Determine the [X, Y] coordinate at the center of the cell enclosing the given text.  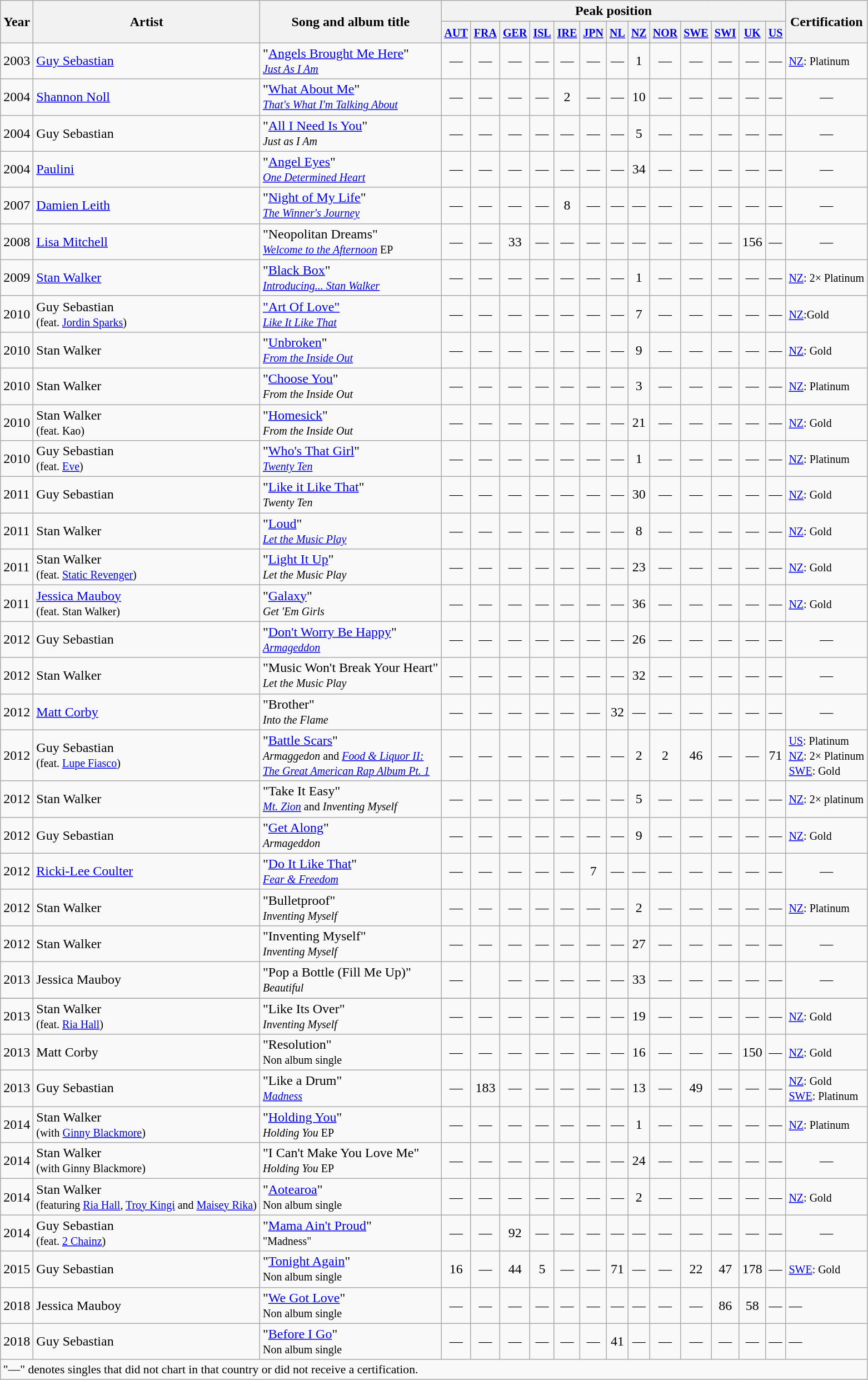
"All I Need Is You"Just as I Am [350, 133]
"Mama Ain't Proud" "Madness" [350, 1233]
2009 [17, 278]
AUT [456, 32]
19 [639, 1016]
30 [639, 495]
178 [752, 1269]
Guy Sebastian (feat. Jordin Sparks) [147, 313]
2003 [17, 61]
3 [639, 386]
"Resolution"Non album single [350, 1053]
"Don't Worry Be Happy"Armageddon [350, 639]
46 [696, 755]
"Tonight Again" Non album single [350, 1269]
SWI [725, 32]
ISL [542, 32]
21 [639, 422]
NL [618, 32]
"Light It Up"Let the Music Play [350, 567]
"Pop a Bottle (Fill Me Up)"Beautiful [350, 979]
"Homesick"From the Inside Out [350, 422]
Jessica Mauboy (feat. Stan Walker) [147, 604]
92 [515, 1233]
Stan Walker (feat. Static Revenger) [147, 567]
Song and album title [350, 22]
Stan Walker(featuring Ria Hall, Troy Kingi and Maisey Rika) [147, 1197]
"I Can't Make You Love Me" Holding You EP [350, 1160]
Guy Sebastian (feat. Lupe Fiasco) [147, 755]
Certification [827, 22]
24 [639, 1160]
2007 [17, 206]
22 [696, 1269]
"Unbroken" From the Inside Out [350, 350]
"Before I Go" Non album single [350, 1342]
"—" denotes singles that did not chart in that country or did not receive a certification. [434, 1369]
Guy Sebastian(feat. Eve) [147, 459]
Shannon Noll [147, 97]
34 [639, 169]
"Neopolitan Dreams"Welcome to the Afternoon EP [350, 241]
"Get Along"Armageddon [350, 835]
Peak position [613, 11]
NZ: GoldSWE: Platinum [827, 1088]
"Who's That Girl"Twenty Ten [350, 459]
27 [639, 944]
"Loud"Let the Music Play [350, 531]
"Take It Easy"Mt. Zion and Inventing Myself [350, 799]
Paulini [147, 169]
"Bulletproof"Inventing Myself [350, 907]
"Like a Drum"Madness [350, 1088]
"Galaxy"Get 'Em Girls [350, 604]
"Inventing Myself"Inventing Myself [350, 944]
47 [725, 1269]
"Choose You"From the Inside Out [350, 386]
"Battle Scars"Armaggedon and Food & Liquor II:The Great American Rap Album Pt. 1 [350, 755]
2015 [17, 1269]
36 [639, 604]
23 [639, 567]
Lisa Mitchell [147, 241]
183 [485, 1088]
"Angels Brought Me Here" Just As I Am [350, 61]
"Brother"Into the Flame [350, 711]
"Like Its Over"Inventing Myself [350, 1016]
"Aotearoa"Non album single [350, 1197]
GER [515, 32]
Year [17, 22]
"Art Of Love"Like It Like That [350, 313]
"Do It Like That"Fear & Freedom [350, 871]
156 [752, 241]
"Angel Eyes"One Determined Heart [350, 169]
Damien Leith [147, 206]
US [776, 32]
"Music Won't Break Your Heart"Let the Music Play [350, 676]
Artist [147, 22]
"Black Box"Introducing... Stan Walker [350, 278]
Stan Walker (feat. Kao) [147, 422]
26 [639, 639]
NZ [639, 32]
58 [752, 1305]
"What About Me"That's What I'm Talking About [350, 97]
SWE [696, 32]
NOR [665, 32]
49 [696, 1088]
"Night of My Life"The Winner's Journey [350, 206]
UK [752, 32]
10 [639, 97]
US: PlatinumNZ: 2× PlatinumSWE: Gold [827, 755]
SWE: Gold [827, 1269]
Stan Walker(feat. Ria Hall) [147, 1016]
13 [639, 1088]
2008 [17, 241]
NZ: 2× Platinum [827, 278]
NZ: 2× platinum [827, 799]
JPN [593, 32]
41 [618, 1342]
NZ:Gold [827, 313]
Guy Sebastian(feat. 2 Chainz) [147, 1233]
Ricki-Lee Coulter [147, 871]
86 [725, 1305]
"Like it Like That" Twenty Ten [350, 495]
IRE [567, 32]
"Holding You"Holding You EP [350, 1125]
44 [515, 1269]
150 [752, 1053]
FRA [485, 32]
"We Got Love" Non album single [350, 1305]
